Return (X, Y) of the center of cell containing provided text 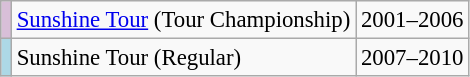
Sunshine Tour (Regular) (183, 58)
2007–2010 (412, 58)
2001–2006 (412, 20)
Sunshine Tour (Tour Championship) (183, 20)
